Capture the cell that displays the provided text and extract its (X, Y) central coordinate. 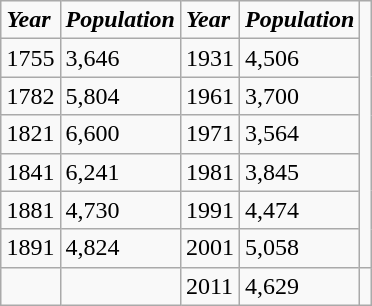
4,506 (300, 58)
4,824 (120, 248)
1821 (30, 134)
4,629 (300, 286)
1755 (30, 58)
4,730 (120, 210)
1891 (30, 248)
3,646 (120, 58)
1971 (210, 134)
1981 (210, 172)
4,474 (300, 210)
5,058 (300, 248)
1931 (210, 58)
1881 (30, 210)
5,804 (120, 96)
2001 (210, 248)
3,700 (300, 96)
1782 (30, 96)
1841 (30, 172)
6,600 (120, 134)
1991 (210, 210)
3,845 (300, 172)
1961 (210, 96)
2011 (210, 286)
6,241 (120, 172)
3,564 (300, 134)
